Pinpoint the cell where the given text exists, returning its (X, Y) midpoint coordinate. 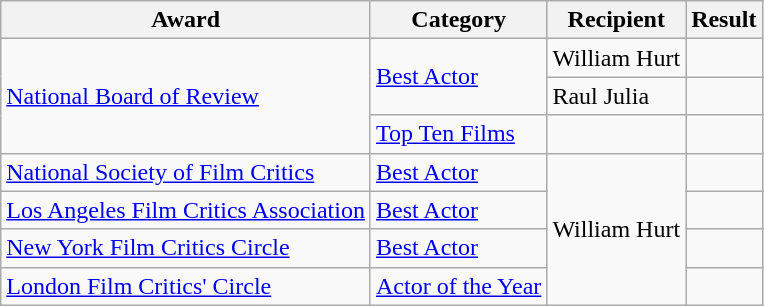
National Board of Review (186, 96)
Actor of the Year (458, 286)
Recipient (616, 20)
Raul Julia (616, 96)
Top Ten Films (458, 134)
Los Angeles Film Critics Association (186, 210)
Result (724, 20)
New York Film Critics Circle (186, 248)
London Film Critics' Circle (186, 286)
Award (186, 20)
National Society of Film Critics (186, 172)
Category (458, 20)
